Find where the given text appears and provide that cell's center as [X, Y] coordinate. 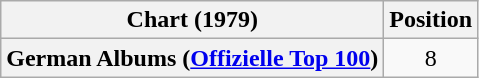
8 [431, 58]
Chart (1979) [192, 20]
Position [431, 20]
German Albums (Offizielle Top 100) [192, 58]
